Return the (x, y) coordinate for the center point of the cell that contains the specified text.  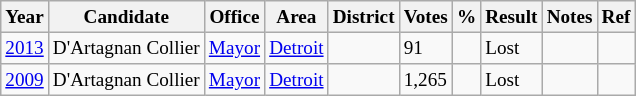
Ref (616, 17)
Area (297, 17)
2009 (25, 80)
Notes (570, 17)
Votes (426, 17)
Candidate (126, 17)
1,265 (426, 80)
% (466, 17)
Year (25, 17)
Result (512, 17)
91 (426, 48)
2013 (25, 48)
Office (234, 17)
District (364, 17)
